Detect which cell encompasses the target text, then output its [X, Y] center coordinate. 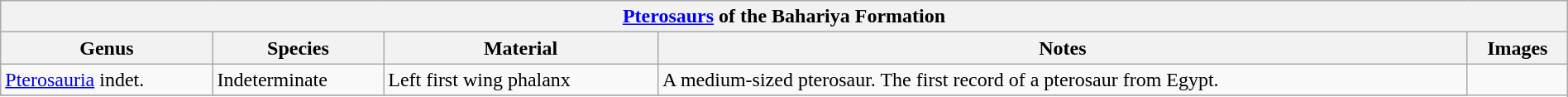
Left first wing phalanx [521, 80]
Images [1517, 48]
Pterosaurs of the Bahariya Formation [784, 17]
Notes [1062, 48]
Species [298, 48]
Indeterminate [298, 80]
Genus [107, 48]
Pterosauria indet. [107, 80]
A medium-sized pterosaur. The first record of a pterosaur from Egypt. [1062, 80]
Material [521, 48]
